Output the [x, y] coordinate of the center of the cell containing the given text.  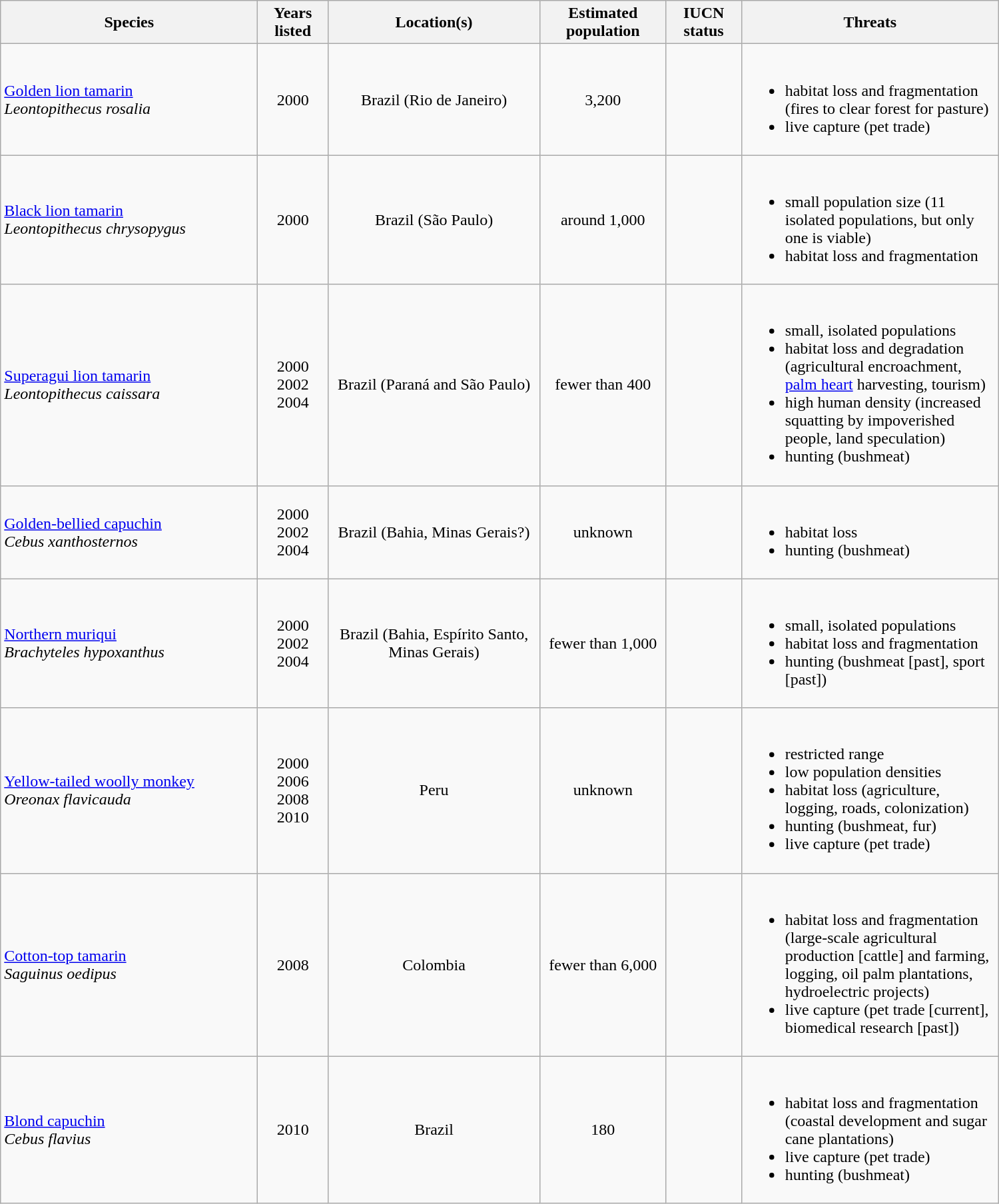
2008 [293, 964]
Superagui lion tamarinLeontopithecus caissara [129, 385]
3,200 [603, 100]
Colombia [434, 964]
fewer than 6,000 [603, 964]
small, isolated populationshabitat loss and fragmentationhunting (bushmeat [past], sport [past]) [870, 643]
small population size (11 isolated populations, but only one is viable)habitat loss and fragmentation [870, 220]
Brazil (Bahia, Espírito Santo, Minas Gerais) [434, 643]
Brazil (Paraná and São Paulo) [434, 385]
Brazil (Rio de Janeiro) [434, 100]
Black lion tamarinLeontopithecus chrysopygus [129, 220]
180 [603, 1129]
Brazil (São Paulo) [434, 220]
Brazil [434, 1129]
habitat losshunting (bushmeat) [870, 532]
Years listed [293, 23]
fewer than 400 [603, 385]
IUCN status [703, 23]
2010 [293, 1129]
around 1,000 [603, 220]
Golden lion tamarinLeontopithecus rosalia [129, 100]
restricted rangelow population densitieshabitat loss (agriculture, logging, roads, colonization)hunting (bushmeat, fur)live capture (pet trade) [870, 790]
fewer than 1,000 [603, 643]
Location(s) [434, 23]
Golden-bellied capuchinCebus xanthosternos [129, 532]
Cotton-top tamarinSaguinus oedipus [129, 964]
habitat loss and fragmentation (coastal development and sugar cane plantations)live capture (pet trade)hunting (bushmeat) [870, 1129]
Peru [434, 790]
Threats [870, 23]
Estimated population [603, 23]
2000200620082010 [293, 790]
Yellow-tailed woolly monkeyOreonax flavicauda [129, 790]
Blond capuchinCebus flavius [129, 1129]
Species [129, 23]
Brazil (Bahia, Minas Gerais?) [434, 532]
habitat loss and fragmentation (fires to clear forest for pasture)live capture (pet trade) [870, 100]
Northern muriquiBrachyteles hypoxanthus [129, 643]
